Capture the cell that displays the provided text and extract its [x, y] central coordinate. 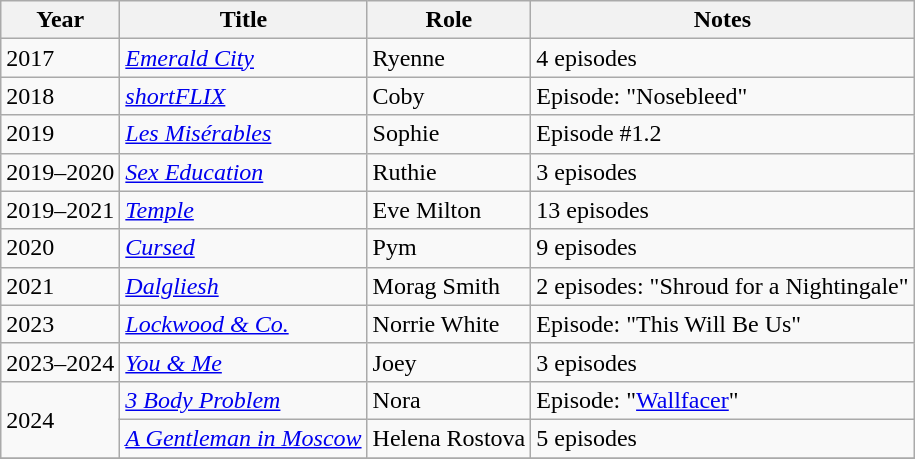
2024 [60, 419]
Helena Rostova [449, 438]
Emerald City [244, 58]
Norrie White [449, 324]
Cursed [244, 248]
Lockwood & Co. [244, 324]
4 episodes [722, 58]
Dalgliesh [244, 286]
3 Body Problem [244, 400]
Ruthie [449, 172]
Sophie [449, 134]
Temple [244, 210]
2019–2020 [60, 172]
Les Misérables [244, 134]
2019–2021 [60, 210]
Episode: "Nosebleed" [722, 96]
2023 [60, 324]
Episode: "This Will Be Us" [722, 324]
Episode #1.2 [722, 134]
2018 [60, 96]
Role [449, 20]
9 episodes [722, 248]
Joey [449, 362]
shortFLIX [244, 96]
2020 [60, 248]
Year [60, 20]
Pym [449, 248]
13 episodes [722, 210]
Ryenne [449, 58]
2 episodes: "Shroud for a Nightingale" [722, 286]
Notes [722, 20]
2023–2024 [60, 362]
2021 [60, 286]
Morag Smith [449, 286]
Title [244, 20]
You & Me [244, 362]
Sex Education [244, 172]
Episode: "Wallfacer" [722, 400]
2017 [60, 58]
Coby [449, 96]
Eve Milton [449, 210]
2019 [60, 134]
A Gentleman in Moscow [244, 438]
5 episodes [722, 438]
Nora [449, 400]
